Determine the (X, Y) coordinate at the center of the cell enclosing the given text.  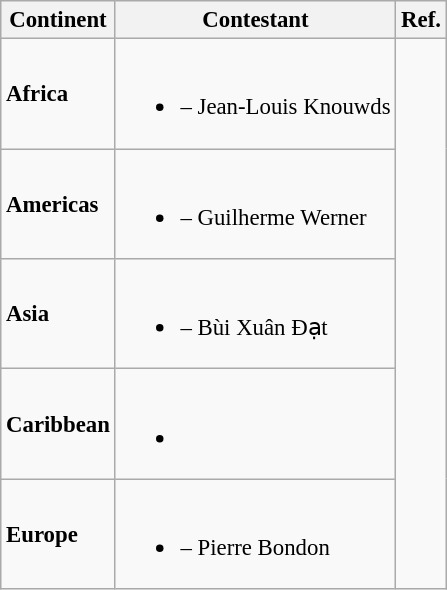
– Jean-Louis Knouwds (256, 94)
Contestant (256, 20)
Asia (58, 314)
Ref. (421, 20)
Continent (58, 20)
– Guilherme Werner (256, 204)
– Pierre Bondon (256, 534)
Europe (58, 534)
Africa (58, 94)
– Bùi Xuân Đạt (256, 314)
Americas (58, 204)
Caribbean (58, 424)
